For the text-containing cell, return its midpoint in (X, Y) coordinate format. 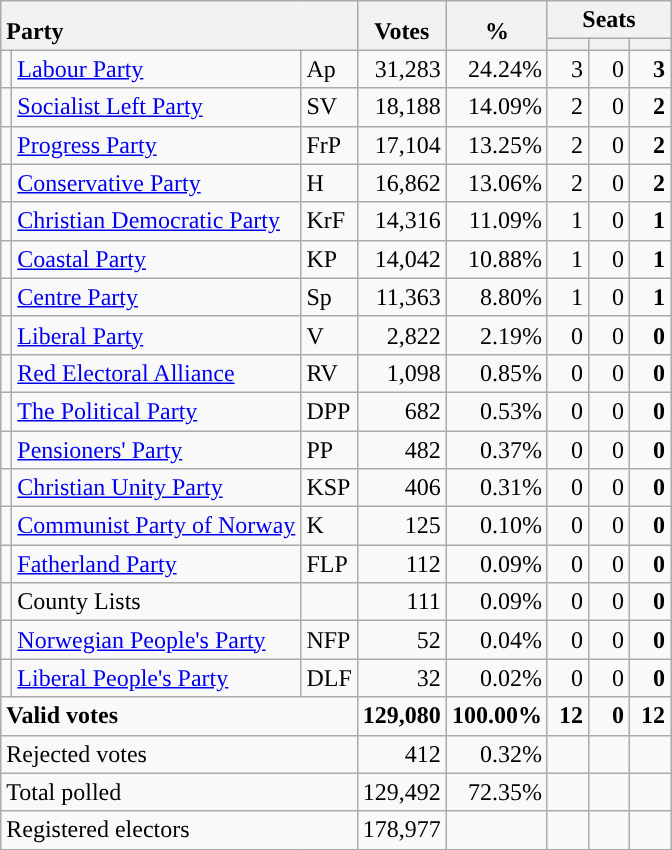
RV (329, 373)
18,188 (402, 107)
31,283 (402, 69)
412 (402, 754)
KrF (329, 221)
Liberal Party (156, 335)
0.32% (496, 754)
11,363 (402, 297)
32 (402, 678)
County Lists (156, 602)
Norwegian People's Party (156, 640)
DPP (329, 411)
0.37% (496, 449)
Pensioners' Party (156, 449)
Progress Party (156, 145)
682 (402, 411)
K (329, 526)
482 (402, 449)
H (329, 183)
0.85% (496, 373)
14,316 (402, 221)
Rejected votes (180, 754)
2.19% (496, 335)
11.09% (496, 221)
24.24% (496, 69)
2,822 (402, 335)
111 (402, 602)
72.35% (496, 792)
PP (329, 449)
8.80% (496, 297)
Conservative Party (156, 183)
V (329, 335)
KP (329, 259)
Seats (608, 20)
14,042 (402, 259)
Christian Unity Party (156, 488)
Coastal Party (156, 259)
Liberal People's Party (156, 678)
Communist Party of Norway (156, 526)
Socialist Left Party (156, 107)
Fatherland Party (156, 564)
0.10% (496, 526)
SV (329, 107)
Ap (329, 69)
10.88% (496, 259)
KSP (329, 488)
52 (402, 640)
FrP (329, 145)
1,098 (402, 373)
% (496, 26)
129,080 (402, 716)
The Political Party (156, 411)
178,977 (402, 830)
Total polled (180, 792)
Labour Party (156, 69)
Votes (402, 26)
0.02% (496, 678)
Registered electors (180, 830)
100.00% (496, 716)
125 (402, 526)
Party (180, 26)
14.09% (496, 107)
Valid votes (180, 716)
NFP (329, 640)
16,862 (402, 183)
DLF (329, 678)
0.04% (496, 640)
Red Electoral Alliance (156, 373)
13.25% (496, 145)
FLP (329, 564)
406 (402, 488)
Christian Democratic Party (156, 221)
0.31% (496, 488)
129,492 (402, 792)
112 (402, 564)
0.53% (496, 411)
Sp (329, 297)
13.06% (496, 183)
Centre Party (156, 297)
17,104 (402, 145)
